Search for the cell housing the specified text and yield its [X, Y] center coordinate. 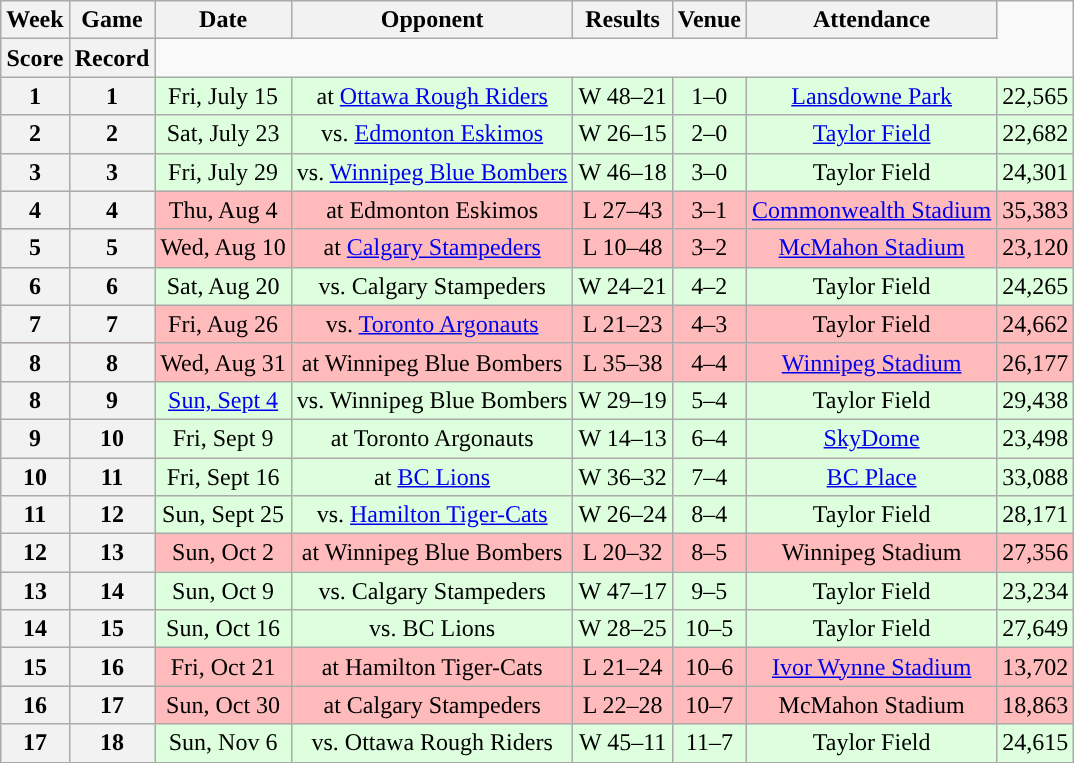
22,682 [1036, 134]
vs. BC Lions [432, 629]
Fri, Sept 16 [223, 477]
Score [35, 58]
23,498 [1036, 438]
10–5 [709, 629]
Fri, July 29 [223, 172]
vs. Ottawa Rough Riders [432, 743]
Results [622, 20]
vs. Toronto Argonauts [432, 324]
Ivor Wynne Stadium [871, 667]
22,565 [1036, 96]
33,088 [1036, 477]
L 21–24 [622, 667]
Commonwealth Stadium [871, 210]
L 21–23 [622, 324]
28,171 [1036, 515]
23,234 [1036, 591]
W 36–32 [622, 477]
L 10–48 [622, 248]
Week [35, 20]
24,265 [1036, 286]
Game [112, 20]
Sat, July 23 [223, 134]
7–4 [709, 477]
5–4 [709, 400]
SkyDome [871, 438]
W 45–11 [622, 743]
L 27–43 [622, 210]
24,301 [1036, 172]
Sun, Oct 9 [223, 591]
11–7 [709, 743]
W 48–21 [622, 96]
Lansdowne Park [871, 96]
at Hamilton Tiger-Cats [432, 667]
L 35–38 [622, 362]
W 47–17 [622, 591]
W 46–18 [622, 172]
3–2 [709, 248]
Sat, Aug 20 [223, 286]
26,177 [1036, 362]
W 24–21 [622, 286]
4–4 [709, 362]
vs. Hamilton Tiger-Cats [432, 515]
Sun, Oct 2 [223, 553]
Sun, Oct 30 [223, 705]
Wed, Aug 10 [223, 248]
29,438 [1036, 400]
at Toronto Argonauts [432, 438]
10–6 [709, 667]
8–4 [709, 515]
Sun, Sept 25 [223, 515]
Fri, Oct 21 [223, 667]
9–5 [709, 591]
Record [112, 58]
3–1 [709, 210]
vs. Edmonton Eskimos [432, 134]
6–4 [709, 438]
at Edmonton Eskimos [432, 210]
10–7 [709, 705]
Sun, Nov 6 [223, 743]
Fri, Aug 26 [223, 324]
Sun, Oct 16 [223, 629]
18 [112, 743]
18,863 [1036, 705]
Wed, Aug 31 [223, 362]
at Ottawa Rough Riders [432, 96]
Sun, Sept 4 [223, 400]
W 26–24 [622, 515]
L 20–32 [622, 553]
W 14–13 [622, 438]
13,702 [1036, 667]
3–0 [709, 172]
W 26–15 [622, 134]
1–0 [709, 96]
Fri, July 15 [223, 96]
35,383 [1036, 210]
Date [223, 20]
L 22–28 [622, 705]
Thu, Aug 4 [223, 210]
8–5 [709, 553]
Fri, Sept 9 [223, 438]
W 28–25 [622, 629]
at BC Lions [432, 477]
24,615 [1036, 743]
4–3 [709, 324]
Attendance [871, 20]
BC Place [871, 477]
Venue [709, 20]
27,649 [1036, 629]
23,120 [1036, 248]
2–0 [709, 134]
4–2 [709, 286]
24,662 [1036, 324]
W 29–19 [622, 400]
Opponent [432, 20]
27,356 [1036, 553]
